Detect which cell encompasses the target text, then output its [X, Y] center coordinate. 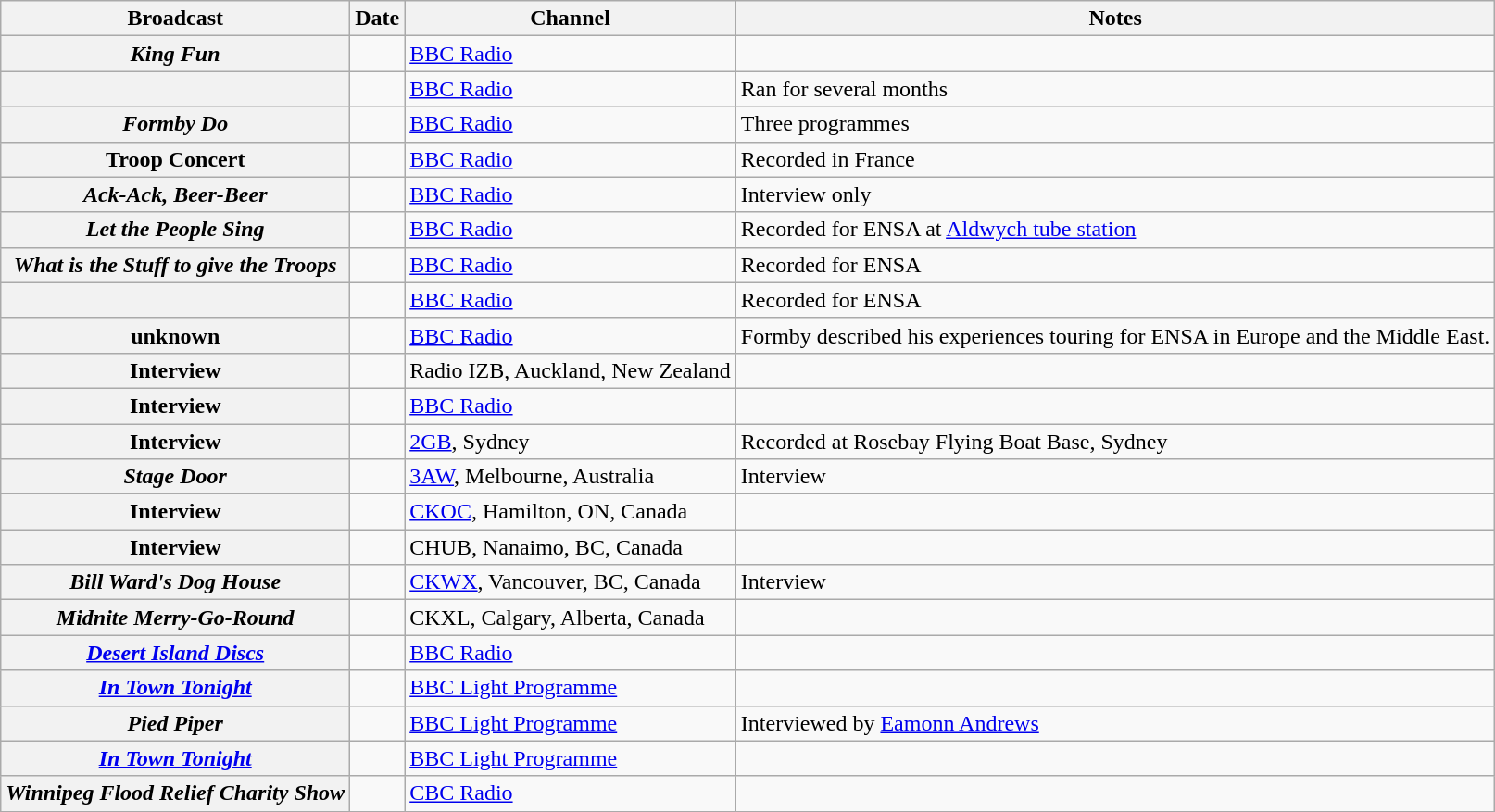
Stage Door [176, 477]
Interview only [1115, 194]
Broadcast [176, 19]
Let the People Sing [176, 230]
Midnite Merry-Go-Round [176, 618]
CBC Radio [571, 793]
King Fun [176, 54]
Recorded at Rosebay Flying Boat Base, Sydney [1115, 442]
Recorded in France [1115, 159]
Three programmes [1115, 124]
2GB, Sydney [571, 442]
3AW, Melbourne, Australia [571, 477]
Notes [1115, 19]
unknown [176, 335]
Bill Ward's Dog House [176, 582]
Pied Piper [176, 723]
Formby described his experiences touring for ENSA in Europe and the Middle East. [1115, 335]
Troop Concert [176, 159]
CKXL, Calgary, Alberta, Canada [571, 618]
Winnipeg Flood Relief Charity Show [176, 793]
Desert Island Discs [176, 653]
Ack-Ack, Beer-Beer [176, 194]
Recorded for ENSA at Aldwych tube station [1115, 230]
CHUB, Nanaimo, BC, Canada [571, 547]
Channel [571, 19]
Date [378, 19]
Ran for several months [1115, 89]
CKOC, Hamilton, ON, Canada [571, 512]
Formby Do [176, 124]
What is the Stuff to give the Troops [176, 265]
Interviewed by Eamonn Andrews [1115, 723]
Radio IZB, Auckland, New Zealand [571, 370]
CKWX, Vancouver, BC, Canada [571, 582]
